Extract the [x, y] coordinate from the center of the cell holding the provided text.  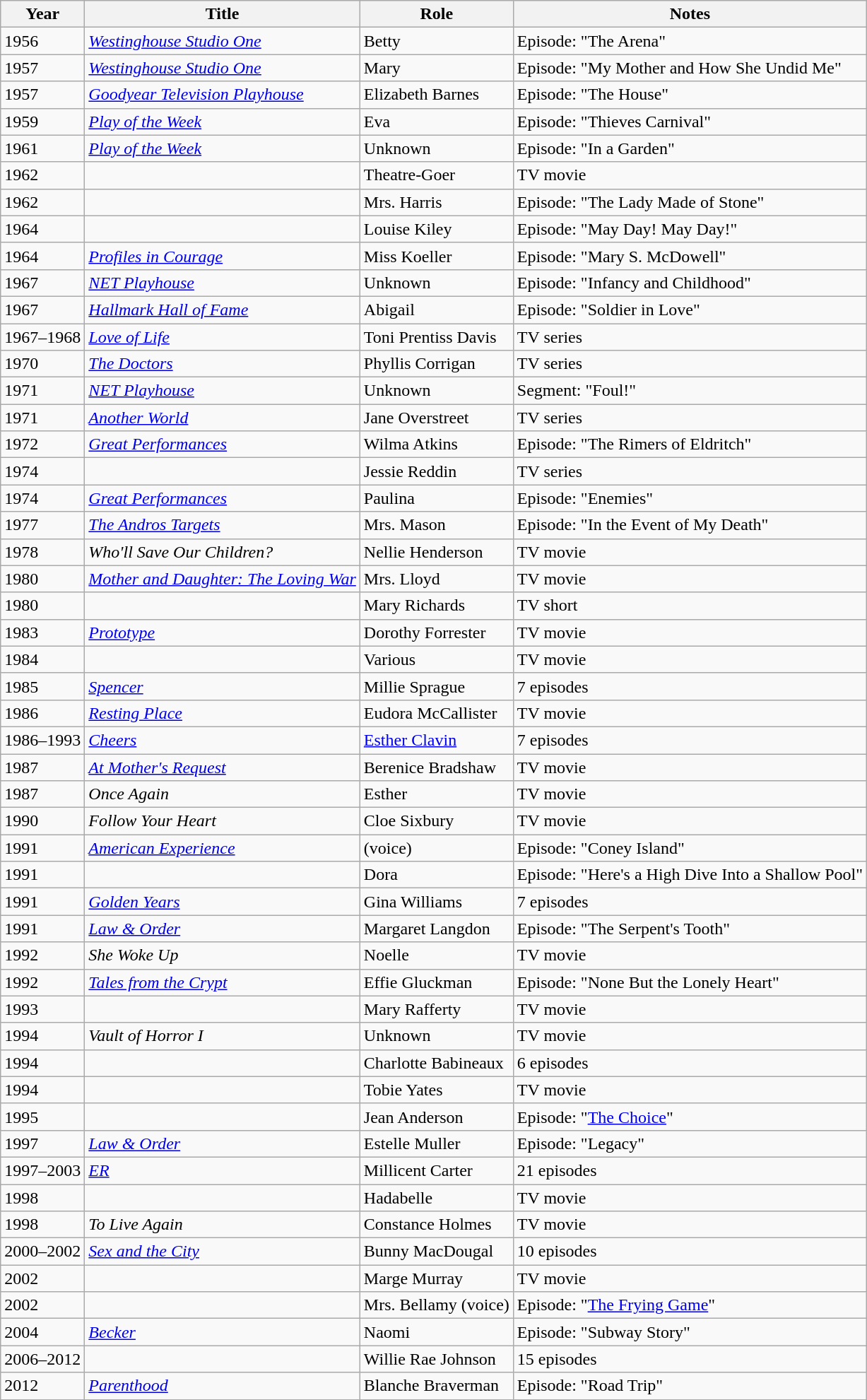
Marge Murray [437, 1278]
Parenthood [223, 1386]
Dora [437, 875]
Notes [690, 14]
15 episodes [690, 1359]
1997–2003 [42, 1170]
Hadabelle [437, 1198]
1984 [42, 659]
Episode: "None But the Lonely Heart" [690, 982]
Gina Williams [437, 902]
2012 [42, 1386]
Episode: "Mary S. McDowell" [690, 256]
Nellie Henderson [437, 552]
Esther Clavin [437, 740]
1956 [42, 41]
Millicent Carter [437, 1170]
Margaret Langdon [437, 929]
Who'll Save Our Children? [223, 552]
Mrs. Bellamy (voice) [437, 1305]
Episode: "Enemies" [690, 498]
Esther [437, 794]
Episode: "The Choice" [690, 1117]
Jane Overstreet [437, 418]
She Woke Up [223, 955]
Episode: "Road Trip" [690, 1386]
Episode: "May Day! May Day!" [690, 229]
Becker [223, 1332]
Willie Rae Johnson [437, 1359]
Charlotte Babineaux [437, 1063]
1967–1968 [42, 337]
2006–2012 [42, 1359]
Episode: "Soldier in Love" [690, 310]
Cheers [223, 740]
Once Again [223, 794]
Episode: "The Serpent's Tooth" [690, 929]
Mary Richards [437, 606]
Mrs. Mason [437, 525]
Dorothy Forrester [437, 633]
Eva [437, 122]
Profiles in Courage [223, 256]
At Mother's Request [223, 767]
Miss Koeller [437, 256]
Berenice Bradshaw [437, 767]
Mary [437, 68]
1997 [42, 1143]
Mary Rafferty [437, 1009]
Episode: "My Mother and How She Undid Me" [690, 68]
Episode: "The Rimers of Eldritch" [690, 445]
6 episodes [690, 1063]
To Live Again [223, 1225]
1977 [42, 525]
Jessie Reddin [437, 471]
Episode: "In a Garden" [690, 148]
1961 [42, 148]
Love of Life [223, 337]
TV short [690, 606]
ER [223, 1170]
Episode: "Legacy" [690, 1143]
2000–2002 [42, 1252]
The Doctors [223, 364]
Episode: "Coney Island" [690, 848]
Prototype [223, 633]
Phyllis Corrigan [437, 364]
Episode: "In the Event of My Death" [690, 525]
Abigail [437, 310]
Cloe Sixbury [437, 821]
Episode: "Infancy and Childhood" [690, 283]
1959 [42, 122]
2004 [42, 1332]
Title [223, 14]
Constance Holmes [437, 1225]
Jean Anderson [437, 1117]
Theatre-Goer [437, 175]
Bunny MacDougal [437, 1252]
Tobie Yates [437, 1090]
1986–1993 [42, 740]
Episode: "Thieves Carnival" [690, 122]
Elizabeth Barnes [437, 95]
Goodyear Television Playhouse [223, 95]
Toni Prentiss Davis [437, 337]
Episode: "Here's a High Dive Into a Shallow Pool" [690, 875]
Episode: "The House" [690, 95]
Millie Sprague [437, 686]
10 episodes [690, 1252]
Various [437, 659]
Golden Years [223, 902]
Resting Place [223, 713]
Episode: "The Frying Game" [690, 1305]
Sex and the City [223, 1252]
Eudora McCallister [437, 713]
1970 [42, 364]
21 episodes [690, 1170]
Tales from the Crypt [223, 982]
Blanche Braverman [437, 1386]
Effie Gluckman [437, 982]
1978 [42, 552]
Episode: "Subway Story" [690, 1332]
1985 [42, 686]
Segment: "Foul!" [690, 391]
1983 [42, 633]
Episode: "The Lady Made of Stone" [690, 202]
Mother and Daughter: The Loving War [223, 579]
Episode: "The Arena" [690, 41]
1986 [42, 713]
Follow Your Heart [223, 821]
Year [42, 14]
Vault of Horror I [223, 1036]
Mrs. Lloyd [437, 579]
Estelle Muller [437, 1143]
Spencer [223, 686]
Another World [223, 418]
1990 [42, 821]
The Andros Targets [223, 525]
Paulina [437, 498]
(voice) [437, 848]
Role [437, 14]
1993 [42, 1009]
1995 [42, 1117]
Naomi [437, 1332]
Mrs. Harris [437, 202]
American Experience [223, 848]
Hallmark Hall of Fame [223, 310]
Noelle [437, 955]
Wilma Atkins [437, 445]
Betty [437, 41]
Louise Kiley [437, 229]
1972 [42, 445]
